Return (x, y) of the center of cell containing provided text 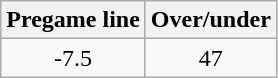
Over/under (210, 20)
-7.5 (74, 58)
Pregame line (74, 20)
47 (210, 58)
